Provide the (X, Y) coordinate of the cell's center where the given text is located.  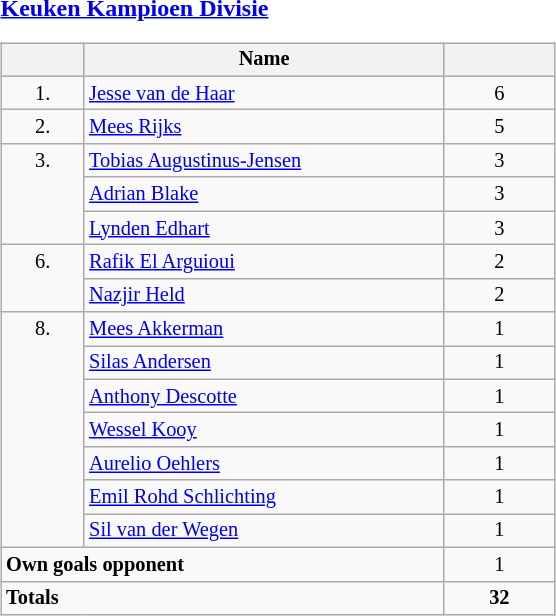
Emil Rohd Schlichting (264, 497)
8. (42, 430)
Own goals opponent (222, 564)
6 (500, 93)
5 (500, 127)
Jesse van de Haar (264, 93)
Silas Andersen (264, 363)
Nazjir Held (264, 295)
Rafik El Arguioui (264, 262)
2. (42, 127)
1. (42, 93)
Mees Akkerman (264, 329)
Totals (222, 598)
Aurelio Oehlers (264, 464)
Wessel Kooy (264, 430)
Mees Rijks (264, 127)
6. (42, 278)
Name (264, 60)
Lynden Edhart (264, 228)
Tobias Augustinus-Jensen (264, 161)
3. (42, 194)
32 (500, 598)
Adrian Blake (264, 194)
Anthony Descotte (264, 396)
Sil van der Wegen (264, 531)
